Identify which cell holds the provided text, then report its (x, y) central coordinate. 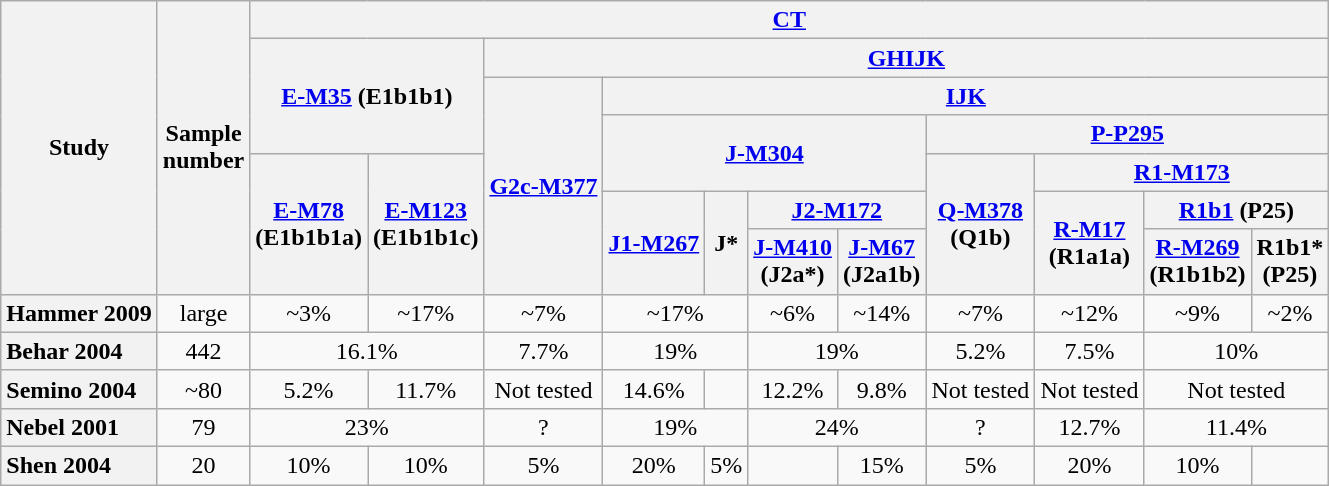
24% (837, 427)
E-M78(E1b1b1a) (309, 224)
79 (203, 427)
Study (80, 148)
IJK (966, 96)
11.4% (1236, 427)
Samplenumber (203, 148)
GHIJK (906, 58)
12.7% (1090, 427)
E-M35 (E1b1b1) (367, 96)
G2c-M377 (544, 186)
16.1% (367, 351)
R-M17(R1a1a) (1090, 242)
Semino 2004 (80, 389)
~80 (203, 389)
Hammer 2009 (80, 313)
~14% (881, 313)
20 (203, 465)
R1b1 (P25) (1236, 210)
J-M304 (764, 153)
J-M410(J2a*) (793, 262)
442 (203, 351)
Behar 2004 (80, 351)
J* (726, 242)
E-M123(E1b1b1c) (426, 224)
R1b1*(P25) (1290, 262)
large (203, 313)
23% (367, 427)
R1-M173 (1182, 172)
14.6% (654, 389)
12.2% (793, 389)
Q-M378(Q1b) (980, 224)
~2% (1290, 313)
Shen 2004 (80, 465)
Nebel 2001 (80, 427)
~6% (793, 313)
15% (881, 465)
J2-M172 (837, 210)
~9% (1198, 313)
R-M269(R1b1b2) (1198, 262)
J1-M267 (654, 242)
9.8% (881, 389)
P-P295 (1128, 134)
7.7% (544, 351)
~3% (309, 313)
J-M67(J2a1b) (881, 262)
CT (790, 20)
~12% (1090, 313)
7.5% (1090, 351)
11.7% (426, 389)
